Return the (X, Y) coordinate for the center point of the cell that contains the specified text.  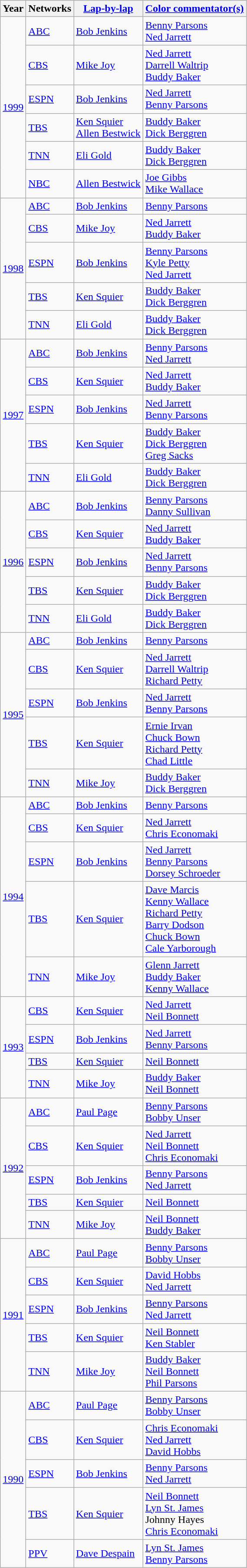
Buddy BakerNeil BonnettPhil Parsons (194, 1372)
1999 (13, 108)
Allen Bestwick (109, 184)
Ned JarrettNeil Bonnett (194, 1011)
Neil BonnettBuddy Baker (194, 1224)
1991 (13, 1315)
Ned JarrettChris Economaki (194, 827)
Dave Despain (109, 1554)
Chris EconomakiNed JarrettDavid Hobbs (194, 1440)
Ned JarrettBenny ParsonsDorsey Schroeder (194, 862)
Glenn JarrettBuddy BakerKenny Wallace (194, 977)
Ned JarrettNeil BonnettChris Economaki (194, 1146)
1992 (13, 1168)
Lap-by-lap (109, 9)
Dave MarcisKenny WallaceRichard PettyBarry DodsonChuck BownCale Yarborough (194, 919)
1993 (13, 1047)
Joe GibbsMike Wallace (194, 184)
1995 (13, 714)
Color commentator(s) (194, 9)
Ned JarrettDarrell WaltripBuddy Baker (194, 65)
Neil BonnettKen Stabler (194, 1337)
1990 (13, 1480)
Buddy BakerNeil Bonnett (194, 1084)
Lyn St. JamesBenny Parsons (194, 1554)
Ned JarrettDarrell WaltripRichard Petty (194, 669)
Ernie IrvanChuck BownRichard PettyChad Little (194, 743)
1996 (13, 562)
PPV (50, 1554)
1997 (13, 415)
Neil BonnettLyn St. JamesJohnny HayesChris Economaki (194, 1514)
Networks (50, 9)
Year (13, 9)
Benny ParsonsDanny Sullivan (194, 505)
Benny ParsonsKyle PettyNed Jarrett (194, 262)
1998 (13, 268)
1994 (13, 896)
Ken SquierAllen Bestwick (109, 127)
Buddy BakerDick BerggrenGreg Sacks (194, 443)
NBC (50, 184)
David HobbsNed Jarrett (194, 1281)
